Determine the [X, Y] coordinate at the center of the cell enclosing the given text.  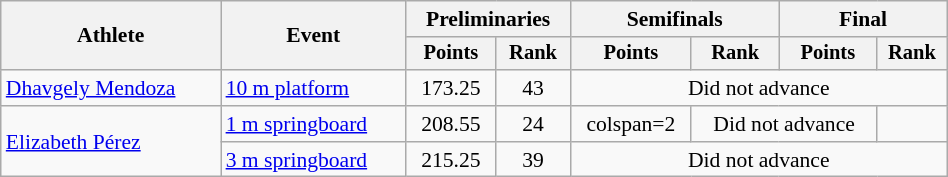
Final [863, 19]
173.25 [451, 88]
1 m springboard [314, 124]
Elizabeth Pérez [111, 142]
Event [314, 36]
43 [533, 88]
Athlete [111, 36]
Semifinals [674, 19]
10 m platform [314, 88]
Preliminaries [488, 19]
208.55 [451, 124]
colspan=2 [630, 124]
Dhavgely Mendoza [111, 88]
24 [533, 124]
